Identify which cell holds the provided text, then report its (X, Y) central coordinate. 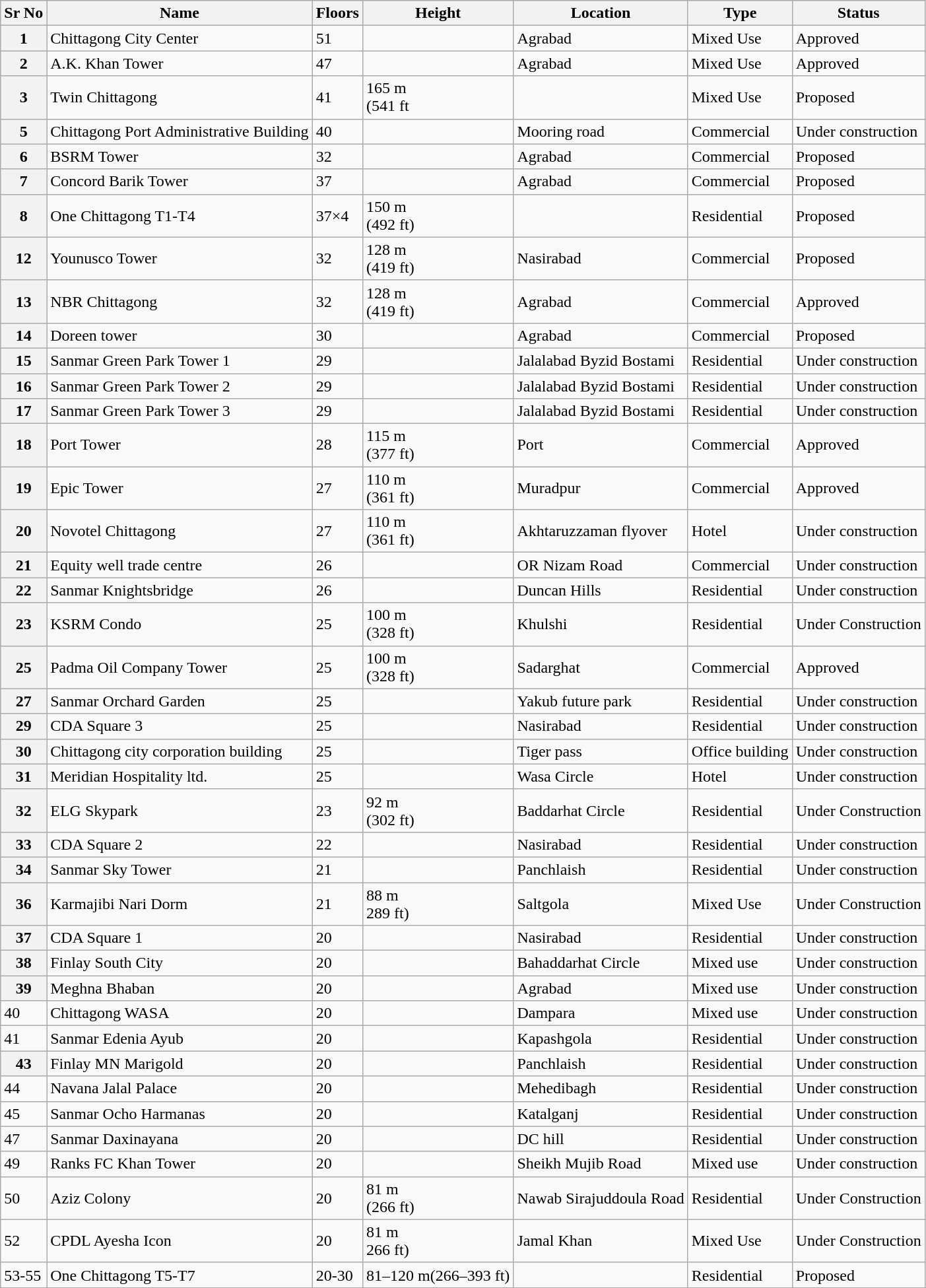
Chittagong city corporation building (180, 751)
16 (24, 386)
Port (601, 445)
Equity well trade centre (180, 565)
CPDL Ayesha Icon (180, 1241)
92 m(302 ft) (438, 811)
Muradpur (601, 489)
Finlay MN Marigold (180, 1064)
Saltgola (601, 903)
One Chittagong T1-T4 (180, 215)
88 m289 ft) (438, 903)
BSRM Tower (180, 156)
Chittagong WASA (180, 1013)
Meridian Hospitality ltd. (180, 776)
Wasa Circle (601, 776)
31 (24, 776)
81–120 m(266–393 ft) (438, 1275)
Meghna Bhaban (180, 988)
A.K. Khan Tower (180, 63)
6 (24, 156)
Office building (740, 751)
CDA Square 2 (180, 844)
36 (24, 903)
Mooring road (601, 131)
Finlay South City (180, 963)
Baddarhat Circle (601, 811)
Chittagong Port Administrative Building (180, 131)
Sanmar Orchard Garden (180, 701)
Sanmar Green Park Tower 2 (180, 386)
Sanmar Sky Tower (180, 869)
28 (337, 445)
17 (24, 411)
Epic Tower (180, 489)
Height (438, 13)
115 m(377 ft) (438, 445)
One Chittagong T5-T7 (180, 1275)
Sr No (24, 13)
KSRM Condo (180, 625)
Twin Chittagong (180, 98)
Dampara (601, 1013)
Floors (337, 13)
20-30 (337, 1275)
3 (24, 98)
7 (24, 182)
Bahaddarhat Circle (601, 963)
Location (601, 13)
Padma Oil Company Tower (180, 667)
33 (24, 844)
5 (24, 131)
15 (24, 360)
Yakub future park (601, 701)
Tiger pass (601, 751)
Sanmar Ocho Harmanas (180, 1114)
150 m(492 ft) (438, 215)
Sanmar Edenia Ayub (180, 1038)
52 (24, 1241)
Chittagong City Center (180, 38)
19 (24, 489)
12 (24, 259)
Port Tower (180, 445)
Ranks FC Khan Tower (180, 1164)
Karmajibi Nari Dorm (180, 903)
81 m266 ft) (438, 1241)
Akhtaruzzaman flyover (601, 531)
Kapashgola (601, 1038)
Jamal Khan (601, 1241)
NBR Chittagong (180, 301)
CDA Square 1 (180, 938)
Duncan Hills (601, 590)
Sanmar Knightsbridge (180, 590)
Sanmar Green Park Tower 1 (180, 360)
51 (337, 38)
37×4 (337, 215)
Sanmar Daxinayana (180, 1139)
45 (24, 1114)
18 (24, 445)
Concord Barik Tower (180, 182)
Doreen tower (180, 335)
53-55 (24, 1275)
38 (24, 963)
8 (24, 215)
ELG Skypark (180, 811)
CDA Square 3 (180, 726)
Status (858, 13)
Sanmar Green Park Tower 3 (180, 411)
Mehedibagh (601, 1089)
Nawab Sirajuddoula Road (601, 1198)
DC hill (601, 1139)
50 (24, 1198)
165 m(541 ft (438, 98)
1 (24, 38)
Katalganj (601, 1114)
44 (24, 1089)
34 (24, 869)
14 (24, 335)
49 (24, 1164)
Sheikh Mujib Road (601, 1164)
Aziz Colony (180, 1198)
Type (740, 13)
81 m(266 ft) (438, 1198)
2 (24, 63)
39 (24, 988)
Younusco Tower (180, 259)
Navana Jalal Palace (180, 1089)
Novotel Chittagong (180, 531)
Name (180, 13)
OR Nizam Road (601, 565)
Khulshi (601, 625)
43 (24, 1064)
13 (24, 301)
Sadarghat (601, 667)
